Search for the cell housing the specified text and yield its [X, Y] center coordinate. 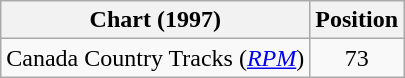
Canada Country Tracks (RPM) [156, 58]
73 [357, 58]
Position [357, 20]
Chart (1997) [156, 20]
